Output the [x, y] coordinate of the center of the cell containing the given text.  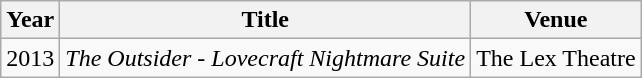
Title [266, 20]
The Lex Theatre [556, 58]
2013 [30, 58]
Venue [556, 20]
Year [30, 20]
The Outsider - Lovecraft Nightmare Suite [266, 58]
